Return [x, y] of the center of cell containing provided text 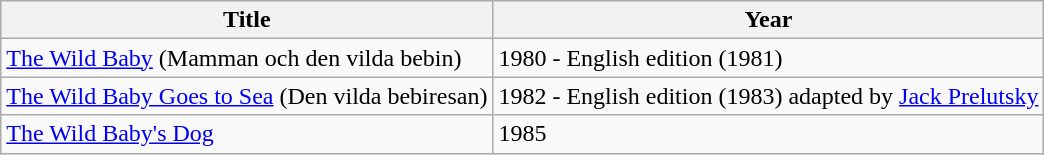
1980 - English edition (1981) [768, 58]
Title [247, 20]
Year [768, 20]
The Wild Baby Goes to Sea (Den vilda bebiresan) [247, 96]
1985 [768, 134]
The Wild Baby (Mamman och den vilda bebin) [247, 58]
1982 - English edition (1983) adapted by Jack Prelutsky [768, 96]
The Wild Baby's Dog [247, 134]
